Identify which cell holds the provided text, then report its (X, Y) central coordinate. 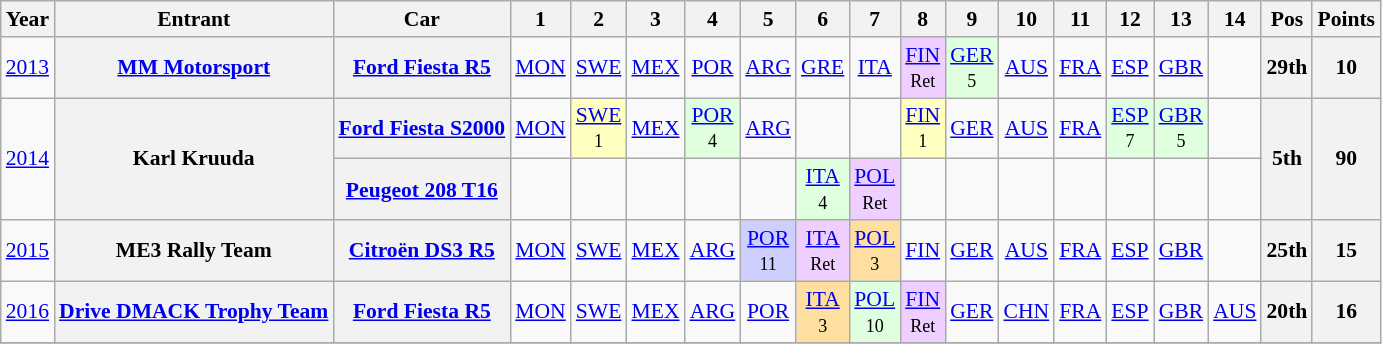
Karl Kruuda (194, 159)
Citroën DS3 R5 (422, 250)
Pos (1286, 19)
ITA4 (822, 190)
ITA (874, 68)
25th (1286, 250)
POLRet (874, 190)
11 (1080, 19)
MM Motorsport (194, 68)
GRE (822, 68)
ITARet (822, 250)
2015 (28, 250)
1 (540, 19)
Year (28, 19)
POL3 (874, 250)
7 (874, 19)
4 (713, 19)
FIN (922, 250)
8 (922, 19)
Drive DMACK Trophy Team (194, 312)
14 (1234, 19)
3 (655, 19)
2014 (28, 159)
16 (1346, 312)
GER5 (972, 68)
Points (1346, 19)
2016 (28, 312)
29th (1286, 68)
ITA3 (822, 312)
ME3 Rally Team (194, 250)
5th (1286, 159)
POR4 (713, 128)
SWE1 (599, 128)
6 (822, 19)
FIN1 (922, 128)
Peugeot 208 T16 (422, 190)
Ford Fiesta S2000 (422, 128)
GBR5 (1182, 128)
POL10 (874, 312)
5 (768, 19)
ESP7 (1130, 128)
90 (1346, 159)
9 (972, 19)
12 (1130, 19)
Car (422, 19)
2 (599, 19)
15 (1346, 250)
13 (1182, 19)
2013 (28, 68)
CHN (1026, 312)
POR11 (768, 250)
20th (1286, 312)
Entrant (194, 19)
